Return [x, y] of the center of cell containing provided text 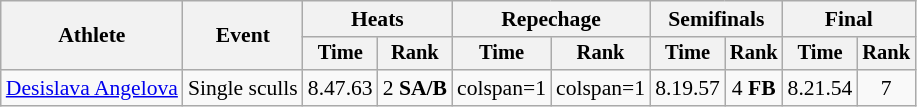
Repechage [551, 19]
Semifinals [716, 19]
8.19.57 [688, 88]
8.21.54 [820, 88]
7 [886, 88]
Desislava Angelova [92, 88]
Athlete [92, 36]
Final [849, 19]
Single sculls [243, 88]
Event [243, 36]
4 FB [754, 88]
8.47.63 [340, 88]
2 SA/B [415, 88]
Heats [378, 19]
